Capture the cell that displays the provided text and extract its (x, y) central coordinate. 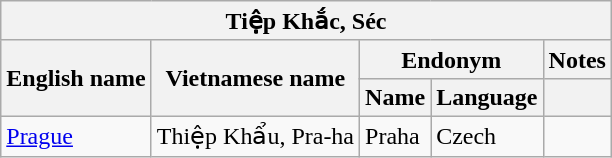
English name (76, 78)
Endonym (452, 59)
Vietnamese name (255, 78)
Praha (396, 136)
Language (487, 97)
Thiệp Khẩu, Pra-ha (255, 136)
Czech (487, 136)
Name (396, 97)
Prague (76, 136)
Notes (577, 59)
Tiệp Khắc, Séc (306, 21)
